Pinpoint the cell where the given text exists, returning its [X, Y] midpoint coordinate. 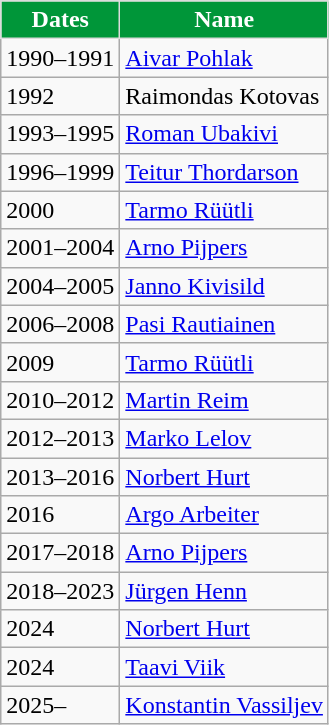
1993–1995 [60, 134]
Konstantin Vassiljev [224, 705]
Taavi Viik [224, 667]
2013–2016 [60, 477]
2012–2013 [60, 438]
2006–2008 [60, 324]
2004–2005 [60, 286]
Pasi Rautiainen [224, 324]
2000 [60, 210]
Teitur Thordarson [224, 172]
Argo Arbeiter [224, 515]
2016 [60, 515]
2025– [60, 705]
Aivar Pohlak [224, 58]
2018–2023 [60, 591]
1990–1991 [60, 58]
Janno Kivisild [224, 286]
2010–2012 [60, 400]
2009 [60, 362]
1996–1999 [60, 172]
2017–2018 [60, 553]
2001–2004 [60, 248]
Raimondas Kotovas [224, 96]
Roman Ubakivi [224, 134]
1992 [60, 96]
Dates [60, 20]
Martin Reim [224, 400]
Marko Lelov [224, 438]
Name [224, 20]
Jürgen Henn [224, 591]
